From the cell containing the given text, extract its center point as (X, Y) coordinate. 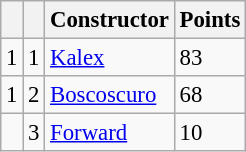
2 (34, 95)
83 (210, 58)
68 (210, 95)
Boscoscuro (110, 95)
Kalex (110, 58)
Constructor (110, 20)
Forward (110, 133)
Points (210, 20)
10 (210, 133)
3 (34, 133)
